Output the [X, Y] coordinate of the center of the cell containing the given text.  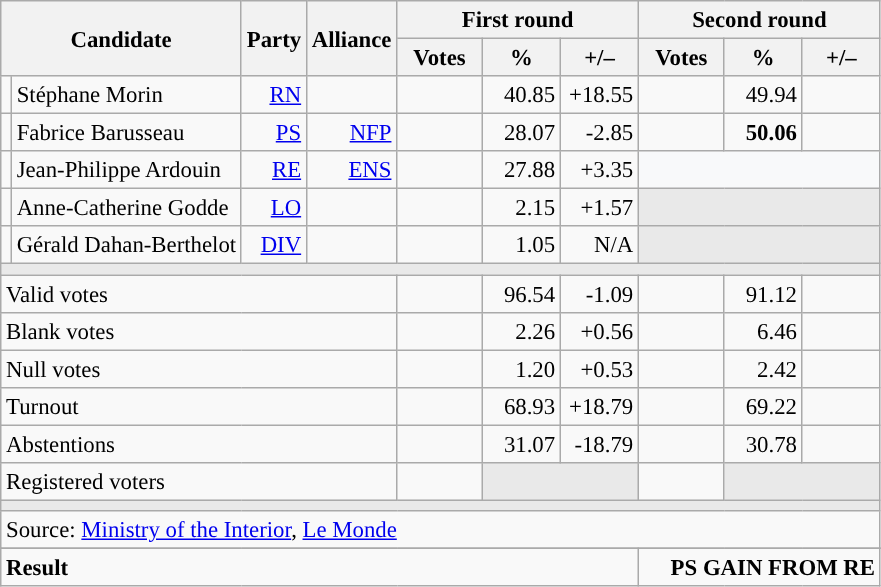
Registered voters [199, 482]
Alliance [351, 38]
ENS [351, 170]
Turnout [199, 406]
1.05 [521, 245]
68.93 [521, 406]
Jean-Philippe Ardouin [126, 170]
69.22 [763, 406]
PS GAIN FROM RE [760, 567]
-18.79 [599, 444]
40.85 [521, 95]
LO [274, 208]
Second round [760, 20]
+3.35 [599, 170]
Source: Ministry of the Interior, Le Monde [441, 530]
2.26 [521, 331]
28.07 [521, 133]
+1.57 [599, 208]
Party [274, 38]
DIV [274, 245]
First round [518, 20]
50.06 [763, 133]
31.07 [521, 444]
27.88 [521, 170]
Gérald Dahan-Berthelot [126, 245]
+18.79 [599, 406]
Null votes [199, 369]
RE [274, 170]
2.42 [763, 369]
6.46 [763, 331]
Result [320, 567]
-2.85 [599, 133]
Valid votes [199, 294]
Candidate [122, 38]
96.54 [521, 294]
30.78 [763, 444]
+0.56 [599, 331]
Blank votes [199, 331]
N/A [599, 245]
49.94 [763, 95]
2.15 [521, 208]
1.20 [521, 369]
RN [274, 95]
91.12 [763, 294]
-1.09 [599, 294]
Fabrice Barusseau [126, 133]
Abstentions [199, 444]
+0.53 [599, 369]
PS [274, 133]
Anne-Catherine Godde [126, 208]
Stéphane Morin [126, 95]
NFP [351, 133]
+18.55 [599, 95]
